Search for the cell housing the specified text and yield its (x, y) center coordinate. 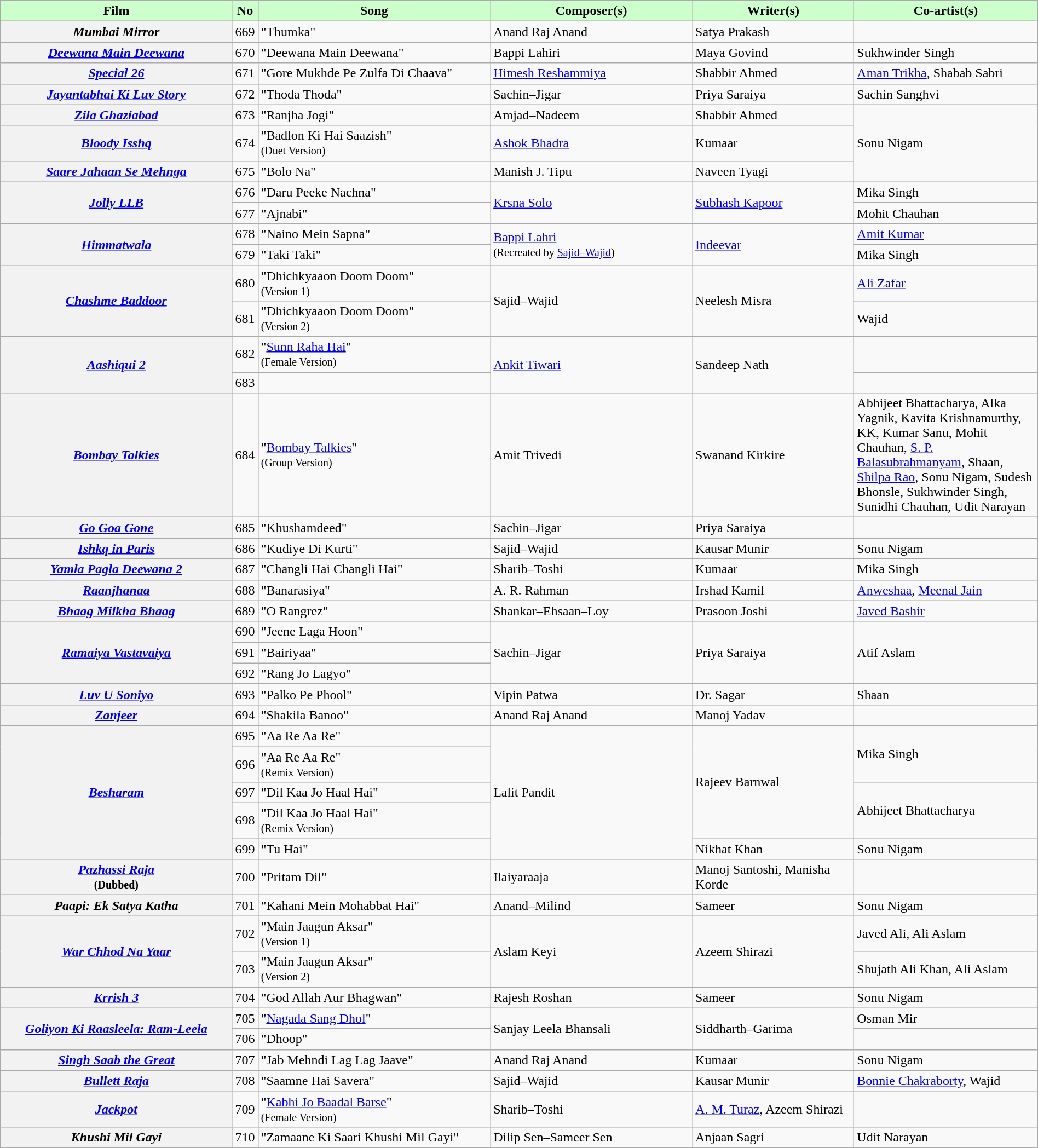
704 (245, 997)
"Aa Re Aa Re"(Remix Version) (374, 764)
708 (245, 1081)
Bombay Talkies (116, 455)
Atif Aslam (946, 653)
697 (245, 793)
Go Goa Gone (116, 528)
Jolly LLB (116, 203)
Deewana Main Deewana (116, 53)
Saare Jahaan Se Mehnga (116, 171)
Sandeep Nath (773, 365)
Manoj Yadav (773, 715)
Aslam Keyi (591, 951)
Himesh Reshammiya (591, 73)
"Thumka" (374, 32)
Satya Prakash (773, 32)
Naveen Tyagi (773, 171)
"Main Jaagun Aksar"(Version 2) (374, 969)
Dilip Sen–Sameer Sen (591, 1137)
"Zamaane Ki Saari Khushi Mil Gayi" (374, 1137)
669 (245, 32)
Ashok Bhadra (591, 143)
Pazhassi Raja(Dubbed) (116, 877)
680 (245, 282)
Bappi Lahiri (591, 53)
Nikhat Khan (773, 849)
Mohit Chauhan (946, 213)
Ramaiya Vastavaiya (116, 653)
702 (245, 934)
701 (245, 905)
Abhijeet Bhattacharya (946, 810)
Film (116, 11)
"Taki Taki" (374, 255)
"Dhoop" (374, 1039)
"Bombay Talkies"(Group Version) (374, 455)
Neelesh Misra (773, 301)
Besharam (116, 792)
677 (245, 213)
"Khushamdeed" (374, 528)
"Gore Mukhde Pe Zulfa Di Chaava" (374, 73)
"Badlon Ki Hai Saazish"(Duet Version) (374, 143)
Anjaan Sagri (773, 1137)
Aman Trikha, Shabab Sabri (946, 73)
Himmatwala (116, 244)
Shaan (946, 694)
"Jeene Laga Hoon" (374, 632)
Bullett Raja (116, 1081)
673 (245, 115)
699 (245, 849)
Co-artist(s) (946, 11)
Yamla Pagla Deewana 2 (116, 569)
Manish J. Tipu (591, 171)
Writer(s) (773, 11)
692 (245, 673)
Zanjeer (116, 715)
Song (374, 11)
Ali Zafar (946, 282)
"Thoda Thoda" (374, 94)
Khushi Mil Gayi (116, 1137)
Singh Saab the Great (116, 1060)
705 (245, 1018)
"Sunn Raha Hai"(Female Version) (374, 355)
Bappi Lahri(Recreated by Sajid–Wajid) (591, 244)
Rajesh Roshan (591, 997)
"Saamne Hai Savera" (374, 1081)
671 (245, 73)
"Dil Kaa Jo Haal Hai"(Remix Version) (374, 821)
Krrish 3 (116, 997)
Shankar–Ehsaan–Loy (591, 611)
No (245, 11)
"Bolo Na" (374, 171)
682 (245, 355)
706 (245, 1039)
Amjad–Nadeem (591, 115)
683 (245, 383)
Krsna Solo (591, 203)
"Shakila Banoo" (374, 715)
Mumbai Mirror (116, 32)
Paapi: Ek Satya Katha (116, 905)
703 (245, 969)
"Nagada Sang Dhol" (374, 1018)
Irshad Kamil (773, 590)
"Pritam Dil" (374, 877)
670 (245, 53)
"Jab Mehndi Lag Lag Jaave" (374, 1060)
693 (245, 694)
Rajeev Barnwal (773, 782)
707 (245, 1060)
Manoj Santoshi, Manisha Korde (773, 877)
Goliyon Ki Raasleela: Ram-Leela (116, 1029)
Javed Bashir (946, 611)
Siddharth–Garima (773, 1029)
Amit Kumar (946, 234)
Lalit Pandit (591, 792)
"Ranjha Jogi" (374, 115)
Udit Narayan (946, 1137)
689 (245, 611)
684 (245, 455)
Ankit Tiwari (591, 365)
"Deewana Main Deewana" (374, 53)
686 (245, 549)
Prasoon Joshi (773, 611)
A. M. Turaz, Azeem Shirazi (773, 1109)
"Aa Re Aa Re" (374, 736)
"Dhichkyaaon Doom Doom"(Version 1) (374, 282)
War Chhod Na Yaar (116, 951)
"Dil Kaa Jo Haal Hai" (374, 793)
691 (245, 653)
Amit Trivedi (591, 455)
"Changli Hai Changli Hai" (374, 569)
"Main Jaagun Aksar"(Version 1) (374, 934)
"Kudiye Di Kurti" (374, 549)
Subhash Kapoor (773, 203)
Bhaag Milkha Bhaag (116, 611)
Osman Mir (946, 1018)
Maya Govind (773, 53)
"Palko Pe Phool" (374, 694)
690 (245, 632)
687 (245, 569)
Sachin Sanghvi (946, 94)
"O Rangrez" (374, 611)
Ishkq in Paris (116, 549)
"Ajnabi" (374, 213)
Javed Ali, Ali Aslam (946, 934)
Shujath Ali Khan, Ali Aslam (946, 969)
Wajid (946, 319)
"Kahani Mein Mohabbat Hai" (374, 905)
"Rang Jo Lagyo" (374, 673)
688 (245, 590)
710 (245, 1137)
Dr. Sagar (773, 694)
Jackpot (116, 1109)
Anand–Milind (591, 905)
Chashme Baddoor (116, 301)
Sanjay Leela Bhansali (591, 1029)
678 (245, 234)
Composer(s) (591, 11)
679 (245, 255)
"God Allah Aur Bhagwan" (374, 997)
"Banarasiya" (374, 590)
Swanand Kirkire (773, 455)
"Bairiyaa" (374, 653)
698 (245, 821)
676 (245, 192)
Ilaiyaraaja (591, 877)
Bloody Isshq (116, 143)
Luv U Soniyo (116, 694)
695 (245, 736)
696 (245, 764)
Bonnie Chakraborty, Wajid (946, 1081)
Sukhwinder Singh (946, 53)
Azeem Shirazi (773, 951)
694 (245, 715)
"Dhichkyaaon Doom Doom"(Version 2) (374, 319)
Aashiqui 2 (116, 365)
709 (245, 1109)
672 (245, 94)
"Daru Peeke Nachna" (374, 192)
A. R. Rahman (591, 590)
Jayantabhai Ki Luv Story (116, 94)
674 (245, 143)
Anweshaa, Meenal Jain (946, 590)
Vipin Patwa (591, 694)
685 (245, 528)
"Tu Hai" (374, 849)
681 (245, 319)
Indeevar (773, 244)
675 (245, 171)
Zila Ghaziabad (116, 115)
"Naino Mein Sapna" (374, 234)
700 (245, 877)
Special 26 (116, 73)
"Kabhi Jo Baadal Barse"(Female Version) (374, 1109)
Raanjhanaa (116, 590)
